From the cell containing the given text, extract its center point as [X, Y] coordinate. 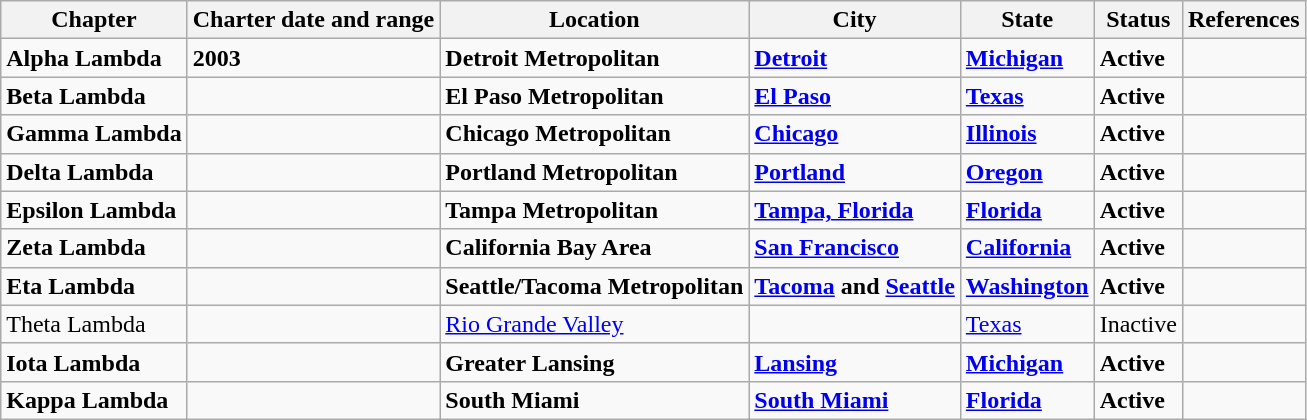
Inactive [1138, 324]
Detroit Metropolitan [594, 58]
Illinois [1027, 134]
Status [1138, 20]
Washington [1027, 286]
Alpha Lambda [94, 58]
2003 [314, 58]
Kappa Lambda [94, 400]
State [1027, 20]
El Paso [855, 96]
Epsilon Lambda [94, 210]
Delta Lambda [94, 172]
Theta Lambda [94, 324]
Tampa Metropolitan [594, 210]
Eta Lambda [94, 286]
El Paso Metropolitan [594, 96]
Portland Metropolitan [594, 172]
Portland [855, 172]
Chapter [94, 20]
San Francisco [855, 248]
Oregon [1027, 172]
Gamma Lambda [94, 134]
Chicago Metropolitan [594, 134]
References [1244, 20]
Charter date and range [314, 20]
California Bay Area [594, 248]
Seattle/Tacoma Metropolitan [594, 286]
Tacoma and Seattle [855, 286]
City [855, 20]
Detroit [855, 58]
Beta Lambda [94, 96]
Rio Grande Valley [594, 324]
Tampa, Florida [855, 210]
Chicago [855, 134]
California [1027, 248]
Zeta Lambda [94, 248]
Location [594, 20]
Greater Lansing [594, 362]
Lansing [855, 362]
Iota Lambda [94, 362]
